Detect which cell encompasses the target text, then output its (x, y) center coordinate. 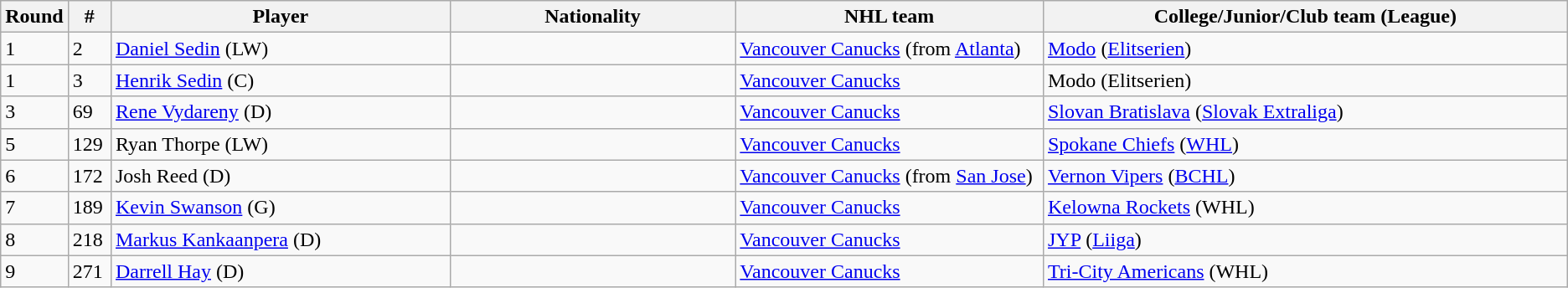
Henrik Sedin (C) (280, 80)
Kevin Swanson (G) (280, 208)
7 (34, 208)
218 (89, 239)
# (89, 17)
Rene Vydareny (D) (280, 112)
JYP (Liiga) (1305, 239)
271 (89, 271)
Kelowna Rockets (WHL) (1305, 208)
Markus Kankaanpera (D) (280, 239)
Vernon Vipers (BCHL) (1305, 176)
6 (34, 176)
5 (34, 144)
129 (89, 144)
8 (34, 239)
Nationality (593, 17)
Vancouver Canucks (from San Jose) (890, 176)
Slovan Bratislava (Slovak Extraliga) (1305, 112)
Spokane Chiefs (WHL) (1305, 144)
Darrell Hay (D) (280, 271)
Josh Reed (D) (280, 176)
69 (89, 112)
Player (280, 17)
College/Junior/Club team (League) (1305, 17)
2 (89, 49)
9 (34, 271)
Tri-City Americans (WHL) (1305, 271)
Round (34, 17)
172 (89, 176)
189 (89, 208)
Vancouver Canucks (from Atlanta) (890, 49)
Daniel Sedin (LW) (280, 49)
Ryan Thorpe (LW) (280, 144)
NHL team (890, 17)
